Find where the given text appears and provide that cell's center as [x, y] coordinate. 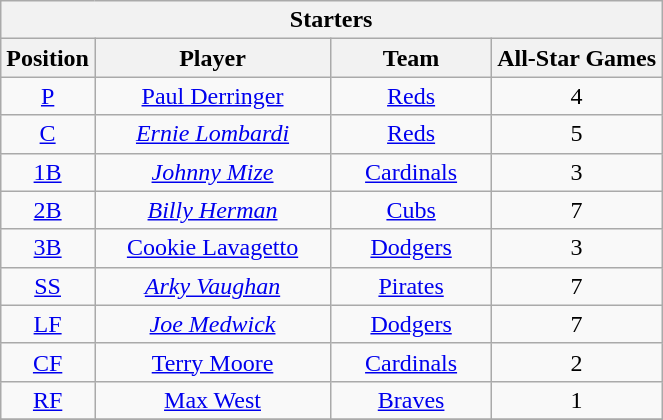
SS [48, 286]
4 [577, 96]
Player [212, 58]
Starters [332, 20]
Joe Medwick [212, 324]
All-Star Games [577, 58]
Braves [412, 400]
Position [48, 58]
Paul Derringer [212, 96]
1B [48, 172]
Cubs [412, 210]
2B [48, 210]
CF [48, 362]
Ernie Lombardi [212, 134]
LF [48, 324]
Pirates [412, 286]
5 [577, 134]
RF [48, 400]
Billy Herman [212, 210]
3B [48, 248]
Johnny Mize [212, 172]
1 [577, 400]
P [48, 96]
Team [412, 58]
Arky Vaughan [212, 286]
2 [577, 362]
C [48, 134]
Max West [212, 400]
Cookie Lavagetto [212, 248]
Terry Moore [212, 362]
